Search for the cell housing the specified text and yield its (x, y) center coordinate. 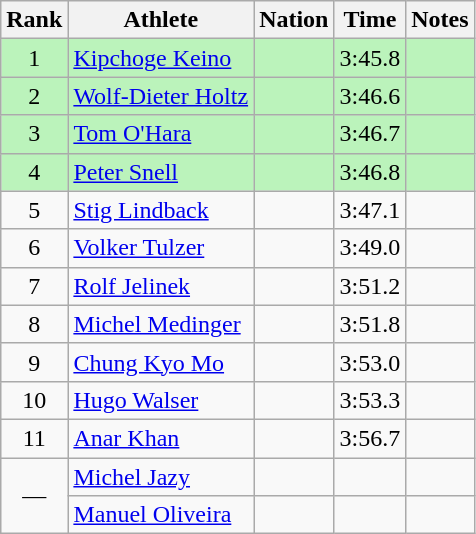
Manuel Oliveira (161, 515)
Michel Medinger (161, 324)
Notes (440, 20)
Athlete (161, 20)
Nation (294, 20)
3 (34, 134)
4 (34, 172)
Volker Tulzer (161, 248)
Tom O'Hara (161, 134)
3:45.8 (370, 58)
3:51.8 (370, 324)
Kipchoge Keino (161, 58)
— (34, 496)
3:46.7 (370, 134)
3:53.3 (370, 400)
3:56.7 (370, 438)
3:53.0 (370, 362)
2 (34, 96)
3:49.0 (370, 248)
10 (34, 400)
8 (34, 324)
5 (34, 210)
Rank (34, 20)
Anar Khan (161, 438)
Chung Kyo Mo (161, 362)
Stig Lindback (161, 210)
3:46.8 (370, 172)
9 (34, 362)
11 (34, 438)
Peter Snell (161, 172)
3:46.6 (370, 96)
3:47.1 (370, 210)
1 (34, 58)
Michel Jazy (161, 477)
3:51.2 (370, 286)
7 (34, 286)
Hugo Walser (161, 400)
Wolf-Dieter Holtz (161, 96)
Rolf Jelinek (161, 286)
6 (34, 248)
Time (370, 20)
